From the cell containing the given text, extract its center point as [x, y] coordinate. 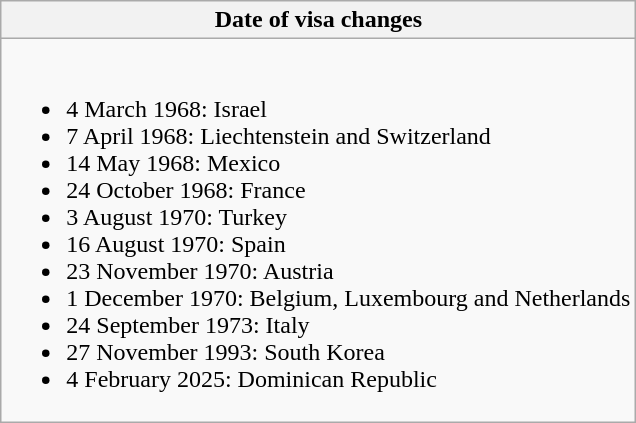
Date of visa changes [318, 20]
